Output the [x, y] coordinate of the center of the cell containing the given text.  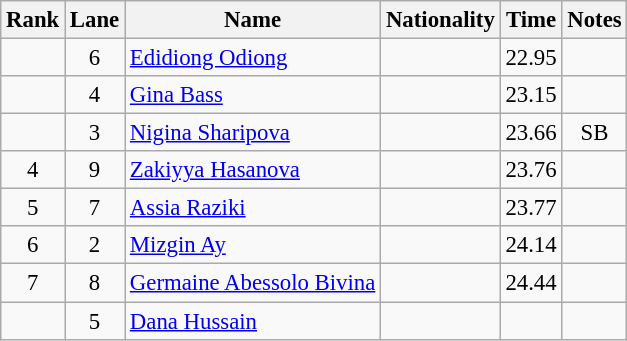
22.95 [531, 58]
23.66 [531, 133]
3 [95, 133]
9 [95, 170]
Nationality [440, 20]
Assia Raziki [253, 208]
24.14 [531, 245]
23.15 [531, 95]
Mizgin Ay [253, 245]
Edidiong Odiong [253, 58]
24.44 [531, 283]
23.76 [531, 170]
2 [95, 245]
Germaine Abessolo Bivina [253, 283]
Notes [594, 20]
Nigina Sharipova [253, 133]
Gina Bass [253, 95]
SB [594, 133]
Name [253, 20]
23.77 [531, 208]
8 [95, 283]
Time [531, 20]
Dana Hussain [253, 321]
Rank [33, 20]
Lane [95, 20]
Zakiyya Hasanova [253, 170]
